Extract the [X, Y] coordinate from the center of the cell holding the provided text.  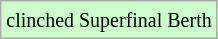
clinched Superfinal Berth [109, 20]
